Provide the [X, Y] coordinate of the cell's center where the given text is located.  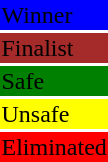
Winner [54, 15]
Finalist [54, 48]
Eliminated [54, 147]
Safe [54, 81]
Unsafe [54, 114]
